Output the [x, y] coordinate of the center of the cell containing the given text.  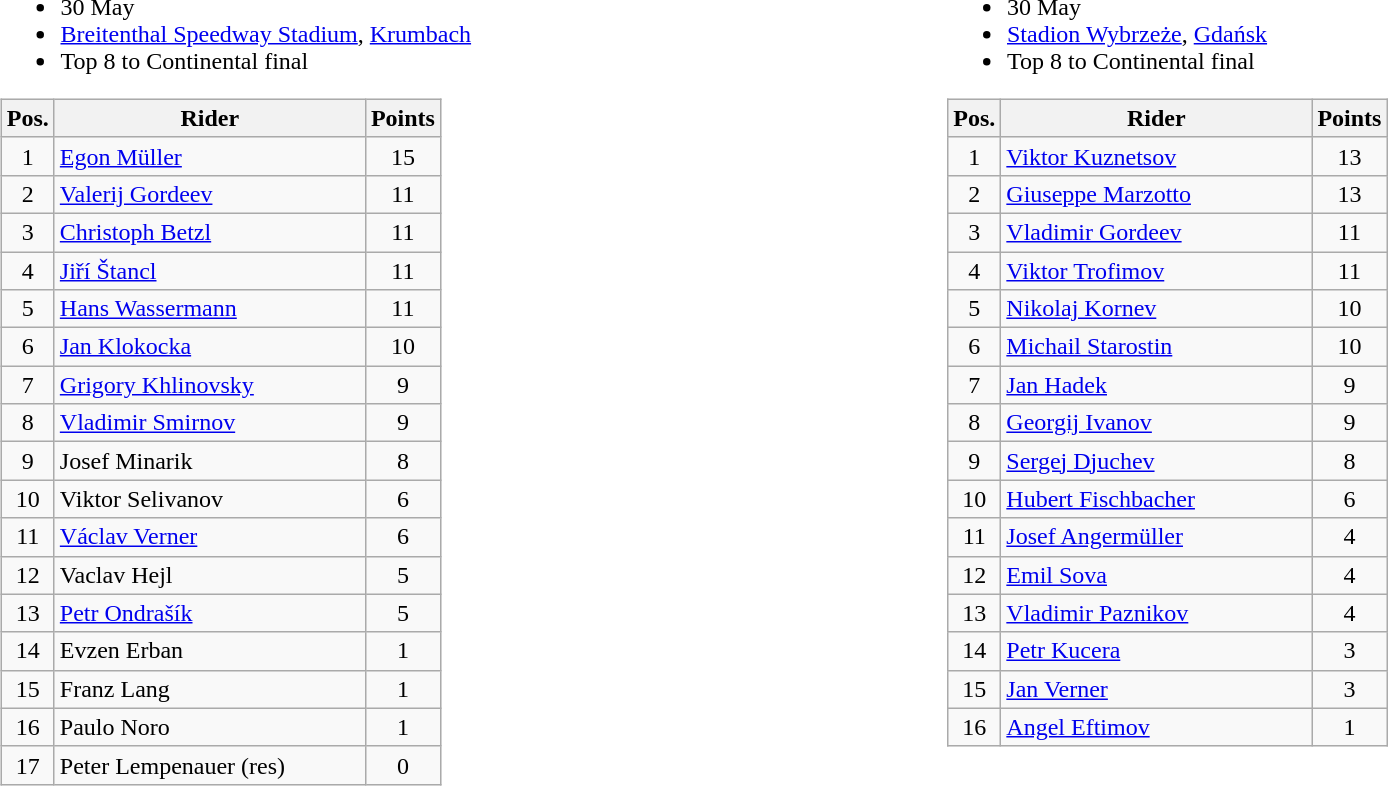
Viktor Kuznetsov [1156, 156]
Nikolaj Kornev [1156, 309]
Jiří Štancl [210, 271]
Peter Lempenauer (res) [210, 765]
Josef Minarik [210, 461]
Viktor Trofimov [1156, 271]
Vladimir Smirnov [210, 423]
Václav Verner [210, 537]
Hubert Fischbacher [1156, 499]
Vladimir Gordeev [1156, 232]
Grigory Khlinovsky [210, 385]
Hans Wassermann [210, 309]
Michail Starostin [1156, 347]
17 [28, 765]
Christoph Betzl [210, 232]
Vaclav Hejl [210, 575]
Emil Sova [1156, 575]
Angel Eftimov [1156, 727]
Paulo Noro [210, 727]
0 [402, 765]
Valerij Gordeev [210, 194]
Georgij Ivanov [1156, 423]
Giuseppe Marzotto [1156, 194]
Jan Klokocka [210, 347]
Sergej Djuchev [1156, 461]
Petr Kucera [1156, 651]
Egon Müller [210, 156]
Franz Lang [210, 689]
Josef Angermüller [1156, 537]
Evzen Erban [210, 651]
Petr Ondrašík [210, 613]
Viktor Selivanov [210, 499]
Vladimir Paznikov [1156, 613]
Jan Hadek [1156, 385]
Jan Verner [1156, 689]
